Scan for the cell matching the given text and deliver its (x, y) coordinate at center. 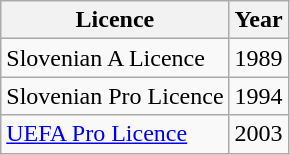
Slovenian Pro Licence (115, 96)
Licence (115, 20)
Year (258, 20)
Slovenian A Licence (115, 58)
2003 (258, 134)
1989 (258, 58)
1994 (258, 96)
UEFA Pro Licence (115, 134)
